Detect which cell encompasses the target text, then output its (X, Y) center coordinate. 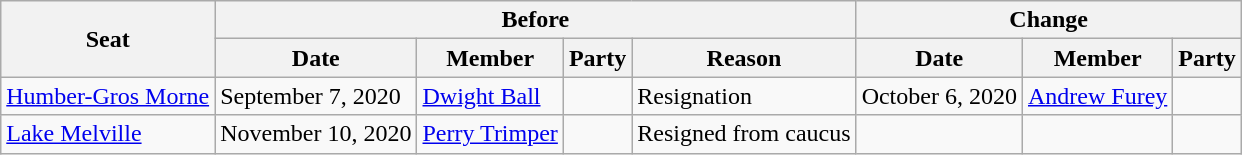
Andrew Furey (1097, 96)
Dwight Ball (490, 96)
Humber-Gros Morne (108, 96)
Resignation (744, 96)
Perry Trimper (490, 134)
October 6, 2020 (939, 96)
Lake Melville (108, 134)
Before (536, 20)
Reason (744, 58)
November 10, 2020 (316, 134)
September 7, 2020 (316, 96)
Seat (108, 39)
Resigned from caucus (744, 134)
Change (1048, 20)
